Search for the cell housing the specified text and yield its [X, Y] center coordinate. 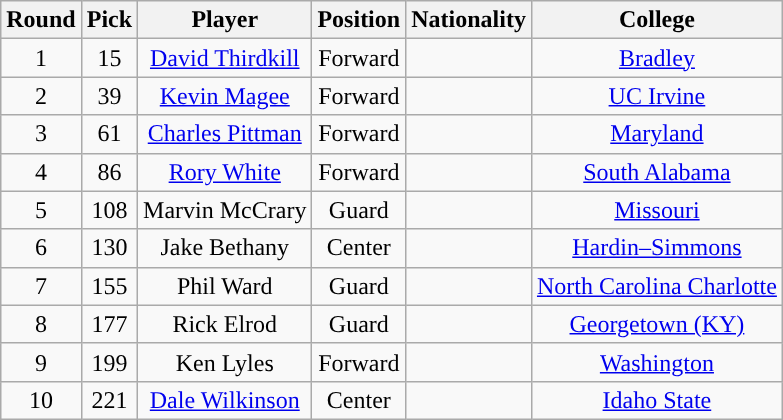
Idaho State [656, 400]
Dale Wilkinson [225, 400]
6 [41, 248]
North Carolina Charlotte [656, 286]
Kevin Magee [225, 96]
UC Irvine [656, 96]
Missouri [656, 210]
108 [109, 210]
1 [41, 58]
5 [41, 210]
10 [41, 400]
Position [359, 20]
39 [109, 96]
8 [41, 324]
155 [109, 286]
4 [41, 172]
Pick [109, 20]
130 [109, 248]
Washington [656, 362]
Round [41, 20]
Bradley [656, 58]
Hardin–Simmons [656, 248]
Marvin McCrary [225, 210]
Rick Elrod [225, 324]
7 [41, 286]
177 [109, 324]
Rory White [225, 172]
Maryland [656, 134]
Charles Pittman [225, 134]
Phil Ward [225, 286]
College [656, 20]
South Alabama [656, 172]
Player [225, 20]
86 [109, 172]
3 [41, 134]
Georgetown (KY) [656, 324]
2 [41, 96]
Nationality [469, 20]
Ken Lyles [225, 362]
Jake Bethany [225, 248]
15 [109, 58]
221 [109, 400]
David Thirdkill [225, 58]
61 [109, 134]
9 [41, 362]
199 [109, 362]
